Search for the cell housing the specified text and yield its (X, Y) center coordinate. 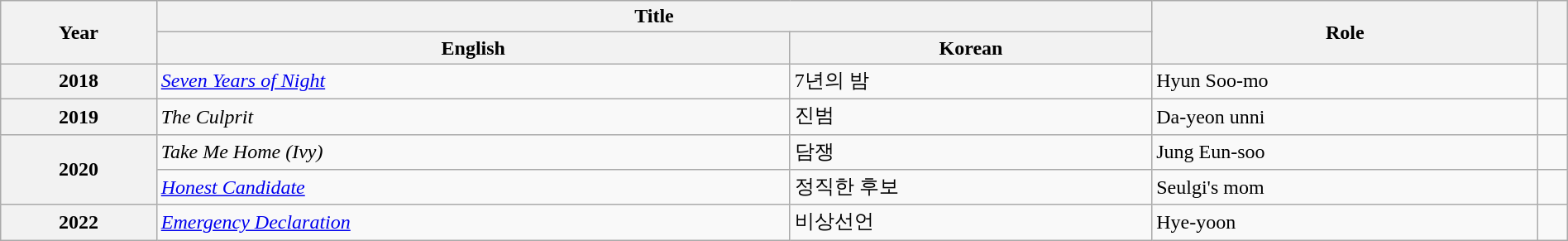
Da-yeon unni (1345, 116)
Take Me Home (Ivy) (473, 152)
Role (1345, 32)
Seulgi's mom (1345, 187)
2018 (79, 81)
담쟁 (971, 152)
Hye-yoon (1345, 222)
Title (653, 17)
Jung Eun-soo (1345, 152)
2022 (79, 222)
2020 (79, 169)
The Culprit (473, 116)
Hyun Soo-mo (1345, 81)
English (473, 48)
Seven Years of Night (473, 81)
정직한 후보 (971, 187)
진범 (971, 116)
Year (79, 32)
2019 (79, 116)
Emergency Declaration (473, 222)
Korean (971, 48)
Honest Candidate (473, 187)
7년의 밤 (971, 81)
비상선언 (971, 222)
